Locate the cell with the specified text and output its (x, y) center coordinate. 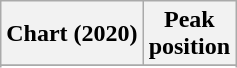
Peakposition (189, 34)
Chart (2020) (72, 34)
